Extract the (x, y) coordinate from the center of the cell holding the provided text.  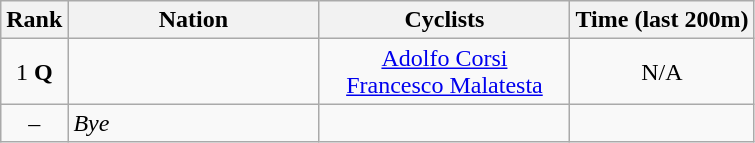
Adolfo Corsi Francesco Malatesta (444, 72)
1 Q (34, 72)
Nation (194, 20)
Time (last 200m) (662, 20)
Cyclists (444, 20)
Rank (34, 20)
– (34, 123)
Bye (194, 123)
N/A (662, 72)
